Search for the cell housing the specified text and yield its [X, Y] center coordinate. 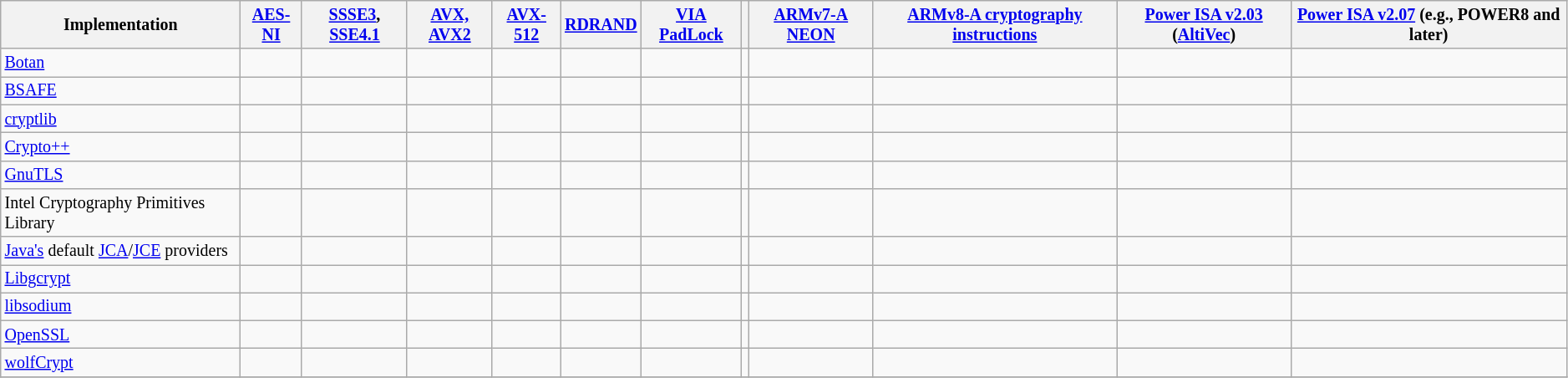
BSAFE [120, 90]
Power ISA v2.03 (AltiVec) [1204, 25]
AVX, AVX2 [449, 25]
cryptlib [120, 119]
ARMv7-A NEON [811, 25]
OpenSSL [120, 335]
libsodium [120, 306]
VIA PadLock [691, 25]
AES-NI [271, 25]
Java's default JCA/JCE providers [120, 251]
AVX-512 [526, 25]
Crypto++ [120, 147]
Intel Cryptography Primitives Library [120, 212]
Power ISA v2.07 (e.g., POWER8 and later) [1428, 25]
Libgcrypt [120, 279]
Botan [120, 64]
RDRAND [601, 25]
Implementation [120, 25]
GnuTLS [120, 174]
ARMv8-A cryptography instructions [996, 25]
wolfCrypt [120, 363]
SSSE3, SSE4.1 [354, 25]
